Locate the cell with the specified text and output its [x, y] center coordinate. 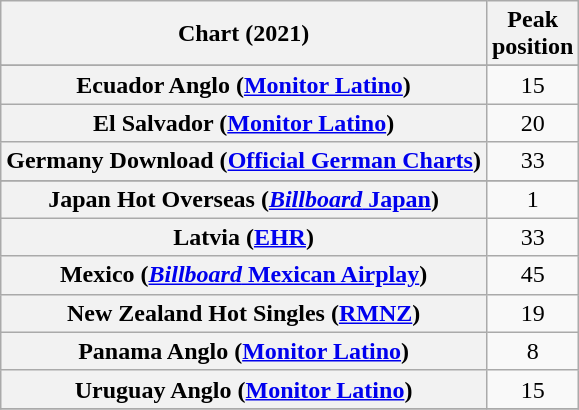
El Salvador (Monitor Latino) [244, 123]
New Zealand Hot Singles (RMNZ) [244, 313]
20 [532, 123]
Germany Download (Official German Charts) [244, 161]
1 [532, 199]
Panama Anglo (Monitor Latino) [244, 351]
Peakposition [532, 34]
Ecuador Anglo (Monitor Latino) [244, 85]
Japan Hot Overseas (Billboard Japan) [244, 199]
Mexico (Billboard Mexican Airplay) [244, 275]
19 [532, 313]
Uruguay Anglo (Monitor Latino) [244, 389]
45 [532, 275]
Chart (2021) [244, 34]
Latvia (EHR) [244, 237]
8 [532, 351]
